From the cell containing the given text, extract its center point as (X, Y) coordinate. 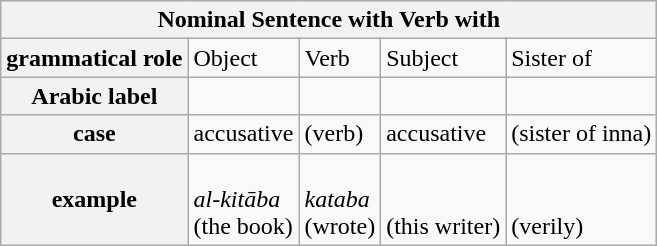
Object (244, 58)
(verb) (340, 134)
(sister of inna) (582, 134)
kataba(wrote) (340, 199)
Arabic label (94, 96)
(verily) (582, 199)
Sister of (582, 58)
Verb (340, 58)
al-kitāba(the book) (244, 199)
case (94, 134)
example (94, 199)
(this writer) (444, 199)
grammatical role (94, 58)
Subject (444, 58)
Nominal Sentence with Verb with (329, 20)
